Detect which cell encompasses the target text, then output its (x, y) center coordinate. 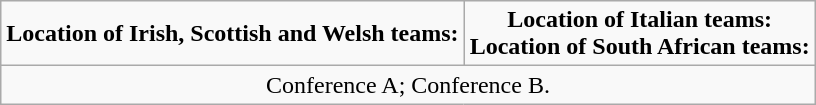
Location of Irish, Scottish and Welsh teams: (232, 34)
Location of Italian teams: Location of South African teams: (640, 34)
Conference A; Conference B. (408, 85)
